Return the (x, y) coordinate for the center point of the cell that contains the specified text.  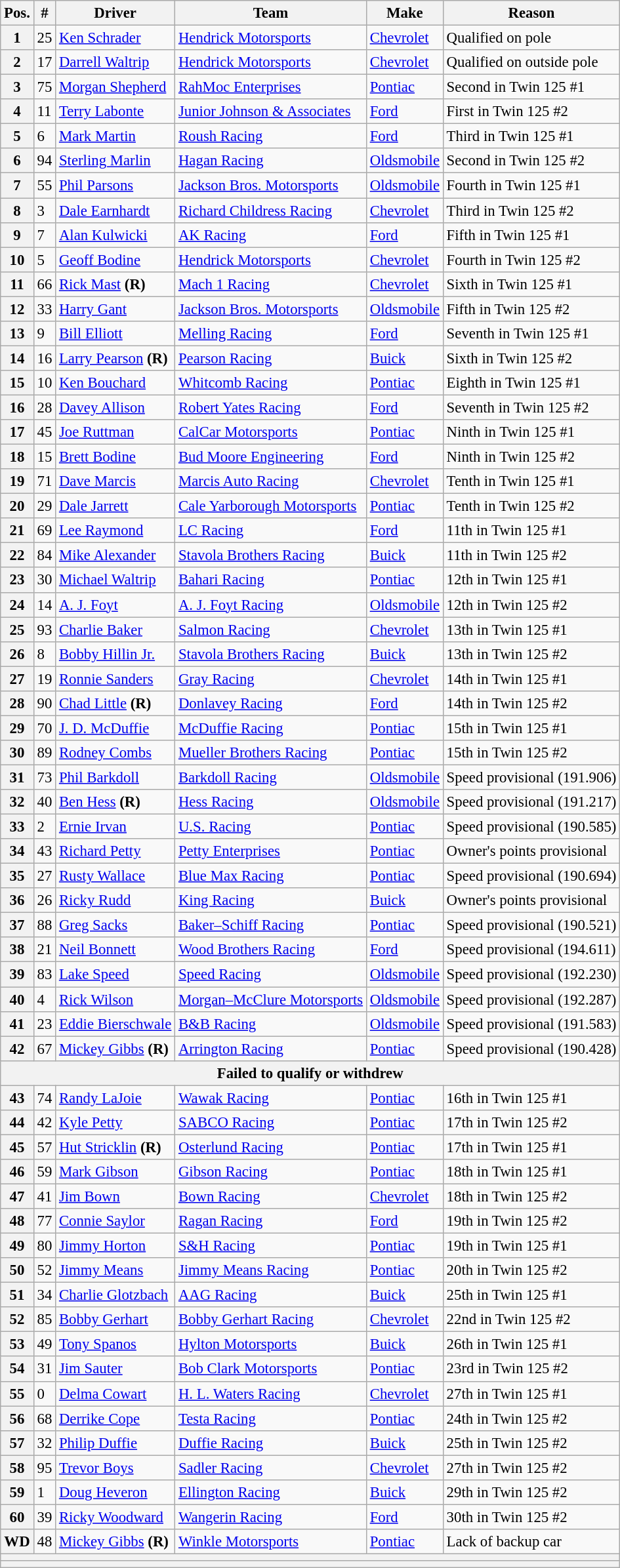
Team (271, 13)
Blue Max Racing (271, 876)
Salmon Racing (271, 630)
25th in Twin 125 #1 (531, 1295)
Second in Twin 125 #2 (531, 161)
Geoff Bodine (115, 260)
Sterling Marlin (115, 161)
13 (17, 334)
20th in Twin 125 #2 (531, 1270)
Ninth in Twin 125 #2 (531, 457)
Fourth in Twin 125 #1 (531, 186)
19th in Twin 125 #2 (531, 1221)
Derrike Cope (115, 1418)
Ernie Irvan (115, 827)
Ellington Racing (271, 1493)
Speed provisional (191.217) (531, 802)
Lack of backup car (531, 1542)
12th in Twin 125 #2 (531, 605)
Chad Little (R) (115, 704)
67 (45, 1049)
Eddie Bierschwale (115, 1024)
22 (17, 555)
0 (45, 1394)
Greg Sacks (115, 925)
Mark Martin (115, 136)
Speed provisional (190.428) (531, 1049)
Richard Petty (115, 851)
27th in Twin 125 #1 (531, 1394)
Lake Speed (115, 975)
14th in Twin 125 #1 (531, 679)
Trevor Boys (115, 1468)
Speed provisional (191.906) (531, 777)
Bown Racing (271, 1196)
Make (404, 13)
Darrell Waltrip (115, 62)
AAG Racing (271, 1295)
Kyle Petty (115, 1123)
16th in Twin 125 #1 (531, 1098)
Speed provisional (192.230) (531, 975)
77 (45, 1221)
Bob Clark Motorsports (271, 1369)
83 (45, 975)
Dale Earnhardt (115, 211)
Jimmy Horton (115, 1246)
Phil Parsons (115, 186)
27th in Twin 125 #2 (531, 1468)
B&B Racing (271, 1024)
13th in Twin 125 #1 (531, 630)
26th in Twin 125 #1 (531, 1344)
LC Racing (271, 531)
Dale Jarrett (115, 506)
Wawak Racing (271, 1098)
WD (17, 1542)
44 (17, 1123)
Wangerin Racing (271, 1517)
Davey Allison (115, 407)
Connie Saylor (115, 1221)
Whitcomb Racing (271, 383)
Jimmy Means (115, 1270)
Qualified on outside pole (531, 62)
23rd in Twin 125 #2 (531, 1369)
Speed Racing (271, 975)
Jim Sauter (115, 1369)
75 (45, 87)
94 (45, 161)
Terry Labonte (115, 111)
17th in Twin 125 #2 (531, 1123)
12 (17, 309)
Baker–Schiff Racing (271, 925)
Sixth in Twin 125 #1 (531, 284)
12th in Twin 125 #1 (531, 580)
Osterlund Racing (271, 1147)
Driver (115, 13)
73 (45, 777)
74 (45, 1098)
Tenth in Twin 125 #2 (531, 506)
15th in Twin 125 #2 (531, 753)
Speed provisional (192.287) (531, 999)
Hagan Racing (271, 161)
36 (17, 900)
Ben Hess (R) (115, 802)
Mueller Brothers Racing (271, 753)
84 (45, 555)
60 (17, 1517)
U.S. Racing (271, 827)
CalCar Motorsports (271, 432)
51 (17, 1295)
Rick Mast (R) (115, 284)
47 (17, 1196)
S&H Racing (271, 1246)
22nd in Twin 125 #2 (531, 1319)
54 (17, 1369)
24 (17, 605)
Jim Bown (115, 1196)
Hylton Motorsports (271, 1344)
Ninth in Twin 125 #1 (531, 432)
Speed provisional (190.585) (531, 827)
A. J. Foyt Racing (271, 605)
Robert Yates Racing (271, 407)
35 (17, 876)
13th in Twin 125 #2 (531, 654)
Jimmy Means Racing (271, 1270)
15th in Twin 125 #1 (531, 728)
Donlavey Racing (271, 704)
Sadler Racing (271, 1468)
11th in Twin 125 #2 (531, 555)
Winkle Motorsports (271, 1542)
Charlie Glotzbach (115, 1295)
Tenth in Twin 125 #1 (531, 481)
Harry Gant (115, 309)
Neil Bonnett (115, 950)
19th in Twin 125 #1 (531, 1246)
Bud Moore Engineering (271, 457)
Lee Raymond (115, 531)
Tony Spanos (115, 1344)
Barkdoll Racing (271, 777)
37 (17, 925)
Hess Racing (271, 802)
Ricky Rudd (115, 900)
14th in Twin 125 #2 (531, 704)
Gibson Racing (271, 1172)
69 (45, 531)
Alan Kulwicki (115, 235)
SABCO Racing (271, 1123)
Reason (531, 13)
58 (17, 1468)
Charlie Baker (115, 630)
70 (45, 728)
Michael Waltrip (115, 580)
Bill Elliott (115, 334)
Arrington Racing (271, 1049)
11th in Twin 125 #1 (531, 531)
Bobby Gerhart (115, 1319)
Petty Enterprises (271, 851)
Rusty Wallace (115, 876)
Pearson Racing (271, 358)
McDuffie Racing (271, 728)
Randy LaJoie (115, 1098)
50 (17, 1270)
18th in Twin 125 #1 (531, 1172)
71 (45, 481)
85 (45, 1319)
Philip Duffie (115, 1443)
Qualified on pole (531, 38)
25th in Twin 125 #2 (531, 1443)
Third in Twin 125 #2 (531, 211)
24th in Twin 125 #2 (531, 1418)
95 (45, 1468)
Fifth in Twin 125 #1 (531, 235)
Bobby Hillin Jr. (115, 654)
Junior Johnson & Associates (271, 111)
Ricky Woodward (115, 1517)
Rodney Combs (115, 753)
66 (45, 284)
88 (45, 925)
Speed provisional (194.611) (531, 950)
Richard Childress Racing (271, 211)
Hut Stricklin (R) (115, 1147)
# (45, 13)
First in Twin 125 #2 (531, 111)
Phil Barkdoll (115, 777)
Rick Wilson (115, 999)
Failed to qualify or withdrew (310, 1073)
H. L. Waters Racing (271, 1394)
Dave Marcis (115, 481)
17th in Twin 125 #1 (531, 1147)
Seventh in Twin 125 #1 (531, 334)
A. J. Foyt (115, 605)
Ronnie Sanders (115, 679)
Marcis Auto Racing (271, 481)
Fourth in Twin 125 #2 (531, 260)
Duffie Racing (271, 1443)
Mike Alexander (115, 555)
Ken Bouchard (115, 383)
Third in Twin 125 #1 (531, 136)
46 (17, 1172)
Seventh in Twin 125 #2 (531, 407)
Larry Pearson (R) (115, 358)
Roush Racing (271, 136)
RahMoc Enterprises (271, 87)
29th in Twin 125 #2 (531, 1493)
Joe Ruttman (115, 432)
Bahari Racing (271, 580)
Ken Schrader (115, 38)
90 (45, 704)
Bobby Gerhart Racing (271, 1319)
Pos. (17, 13)
Speed provisional (191.583) (531, 1024)
Testa Racing (271, 1418)
AK Racing (271, 235)
38 (17, 950)
Morgan Shepherd (115, 87)
Gray Racing (271, 679)
80 (45, 1246)
Cale Yarborough Motorsports (271, 506)
68 (45, 1418)
Morgan–McClure Motorsports (271, 999)
Fifth in Twin 125 #2 (531, 309)
Speed provisional (190.694) (531, 876)
18th in Twin 125 #2 (531, 1196)
Sixth in Twin 125 #2 (531, 358)
20 (17, 506)
Eighth in Twin 125 #1 (531, 383)
89 (45, 753)
Mark Gibson (115, 1172)
King Racing (271, 900)
Ragan Racing (271, 1221)
Brett Bodine (115, 457)
Wood Brothers Racing (271, 950)
Mach 1 Racing (271, 284)
Speed provisional (190.521) (531, 925)
53 (17, 1344)
Delma Cowart (115, 1394)
30th in Twin 125 #2 (531, 1517)
18 (17, 457)
J. D. McDuffie (115, 728)
Melling Racing (271, 334)
93 (45, 630)
Doug Heveron (115, 1493)
Second in Twin 125 #1 (531, 87)
56 (17, 1418)
